Find where the given text appears and provide that cell's center as (x, y) coordinate. 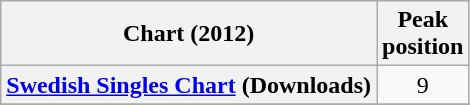
Peakposition (423, 34)
Swedish Singles Chart (Downloads) (189, 85)
9 (423, 85)
Chart (2012) (189, 34)
